Capture the cell that displays the provided text and extract its [x, y] central coordinate. 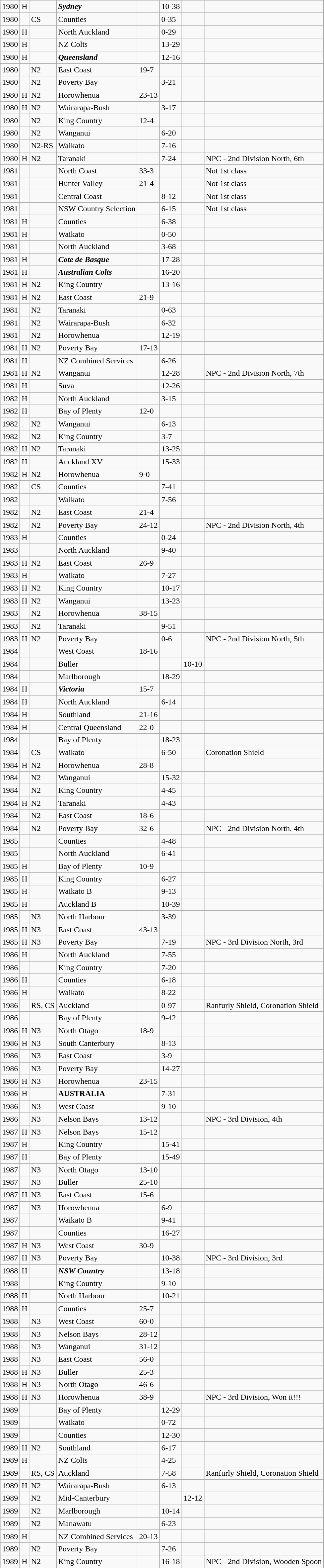
6-32 [170, 323]
7-55 [170, 955]
10-17 [170, 588]
17-28 [170, 259]
6-27 [170, 879]
7-41 [170, 487]
12-0 [149, 411]
13-16 [170, 285]
NSW Country [97, 1271]
20-13 [149, 1536]
10-21 [170, 1296]
NPC - 3rd Division North, 3rd [264, 942]
Australian Colts [97, 272]
18-16 [149, 651]
10-39 [170, 904]
NPC - 2nd Division North, 6th [264, 158]
Cote de Basque [97, 259]
Mid-Canterbury [97, 1498]
3-68 [170, 247]
28-8 [149, 765]
15-33 [170, 462]
4-45 [170, 790]
13-10 [149, 1169]
0-72 [170, 1423]
15-7 [149, 689]
15-32 [170, 778]
6-50 [170, 752]
14-27 [170, 1068]
7-24 [170, 158]
0-6 [170, 639]
AUSTRALIA [97, 1094]
6-20 [170, 133]
NPC - 2nd Division North, 7th [264, 373]
18-9 [149, 1031]
7-58 [170, 1473]
9-51 [170, 626]
9-0 [149, 474]
26-9 [149, 563]
6-15 [170, 209]
South Canterbury [97, 1043]
7-19 [170, 942]
9-40 [170, 550]
Central Coast [97, 196]
12-19 [170, 335]
13-25 [170, 449]
23-13 [149, 95]
21-9 [149, 297]
NPC - 3rd Division, 4th [264, 1119]
0-24 [170, 537]
7-26 [170, 1549]
15-12 [149, 1132]
31-12 [149, 1346]
8-13 [170, 1043]
Central Queensland [97, 727]
18-29 [170, 677]
4-43 [170, 803]
3-7 [170, 436]
16-18 [170, 1561]
9-13 [170, 891]
Auckland B [97, 904]
28-12 [149, 1334]
12-28 [170, 373]
13-18 [170, 1271]
0-97 [170, 1005]
24-12 [149, 525]
43-13 [149, 929]
13-29 [170, 45]
Auckland XV [97, 462]
6-18 [170, 980]
0-50 [170, 234]
22-0 [149, 727]
0-63 [170, 310]
Queensland [97, 57]
0-35 [170, 19]
7-16 [170, 145]
38-9 [149, 1397]
NPC - 3rd Division, Won it!!! [264, 1397]
4-48 [170, 841]
7-27 [170, 576]
12-30 [170, 1435]
46-6 [149, 1385]
13-23 [170, 601]
6-17 [170, 1448]
North Coast [97, 171]
Coronation Shield [264, 752]
56-0 [149, 1359]
6-9 [170, 1208]
3-21 [170, 82]
15-41 [170, 1144]
25-3 [149, 1372]
12-29 [170, 1410]
38-15 [149, 613]
Sydney [97, 7]
12-16 [170, 57]
Hunter Valley [97, 184]
6-23 [170, 1523]
19-7 [149, 70]
12-12 [193, 1498]
Manawatu [97, 1523]
NPC - 2nd Division North, 5th [264, 639]
15-6 [149, 1195]
6-14 [170, 702]
N2-RS [43, 145]
6-41 [170, 854]
12-26 [170, 386]
3-9 [170, 1056]
8-22 [170, 993]
Victoria [97, 689]
12-4 [149, 120]
0-29 [170, 32]
3-39 [170, 917]
4-25 [170, 1460]
6-38 [170, 222]
3-17 [170, 108]
25-10 [149, 1182]
NSW Country Selection [97, 209]
8-12 [170, 196]
30-9 [149, 1245]
15-49 [170, 1157]
21-16 [149, 714]
25-7 [149, 1309]
10-9 [149, 866]
NPC - 3rd Division, 3rd [264, 1258]
10-14 [170, 1511]
16-20 [170, 272]
9-42 [170, 1018]
17-13 [149, 348]
9-41 [170, 1220]
7-56 [170, 500]
18-6 [149, 816]
6-26 [170, 360]
NPC - 2nd Division, Wooden Spoon [264, 1561]
3-15 [170, 399]
7-31 [170, 1094]
60-0 [149, 1321]
23-15 [149, 1081]
13-12 [149, 1119]
16-27 [170, 1233]
10-10 [193, 664]
Suva [97, 386]
18-23 [170, 740]
32-6 [149, 828]
33-3 [149, 171]
7-20 [170, 968]
